Return (X, Y) of the center of cell containing provided text 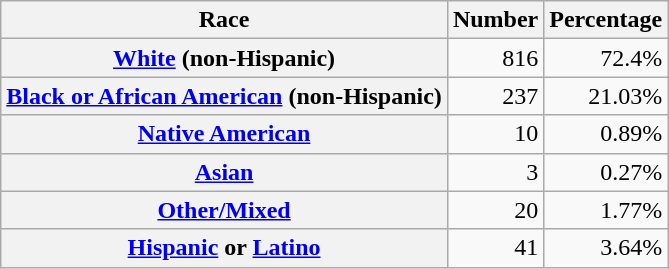
21.03% (606, 96)
3.64% (606, 248)
Native American (224, 134)
3 (495, 172)
Percentage (606, 20)
Black or African American (non-Hispanic) (224, 96)
72.4% (606, 58)
White (non-Hispanic) (224, 58)
Asian (224, 172)
Number (495, 20)
0.89% (606, 134)
816 (495, 58)
41 (495, 248)
0.27% (606, 172)
1.77% (606, 210)
Other/Mixed (224, 210)
10 (495, 134)
Race (224, 20)
237 (495, 96)
20 (495, 210)
Hispanic or Latino (224, 248)
